Identify which cell holds the provided text, then report its [X, Y] central coordinate. 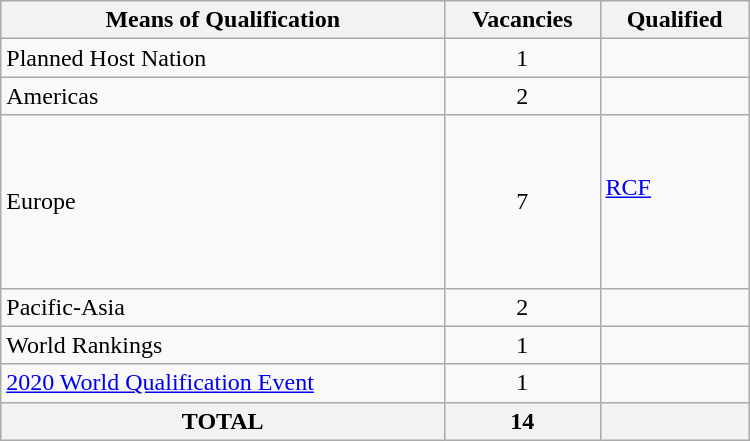
RCF [674, 202]
14 [522, 421]
2020 World Qualification Event [223, 383]
7 [522, 202]
World Rankings [223, 345]
Pacific-Asia [223, 307]
Means of Qualification [223, 20]
Europe [223, 202]
Planned Host Nation [223, 58]
TOTAL [223, 421]
Americas [223, 96]
Vacancies [522, 20]
Qualified [674, 20]
